Extract the [X, Y] coordinate from the center of the cell holding the provided text.  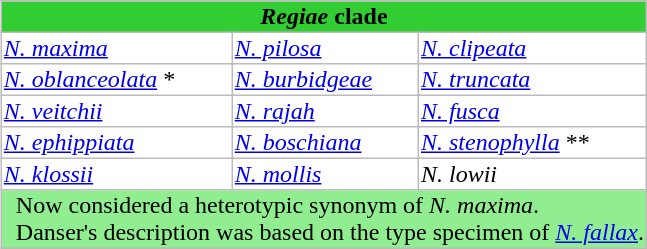
N. rajah [326, 111]
N. mollis [326, 174]
N. pilosa [326, 48]
N. boschiana [326, 143]
N. clipeata [532, 48]
N. burbidgeae [326, 80]
N. oblanceolata * [118, 80]
N. klossii [118, 174]
N. ephippiata [118, 143]
N. stenophylla ** [532, 143]
N. veitchii [118, 111]
Regiae clade [324, 17]
N. lowii [532, 174]
N. fusca [532, 111]
N. truncata [532, 80]
N. maxima [118, 48]
Now considered a heterotypic synonym of N. maxima. Danser's description was based on the type specimen of N. fallax. [324, 219]
